Provide the [X, Y] coordinate of the cell's center where the given text is located.  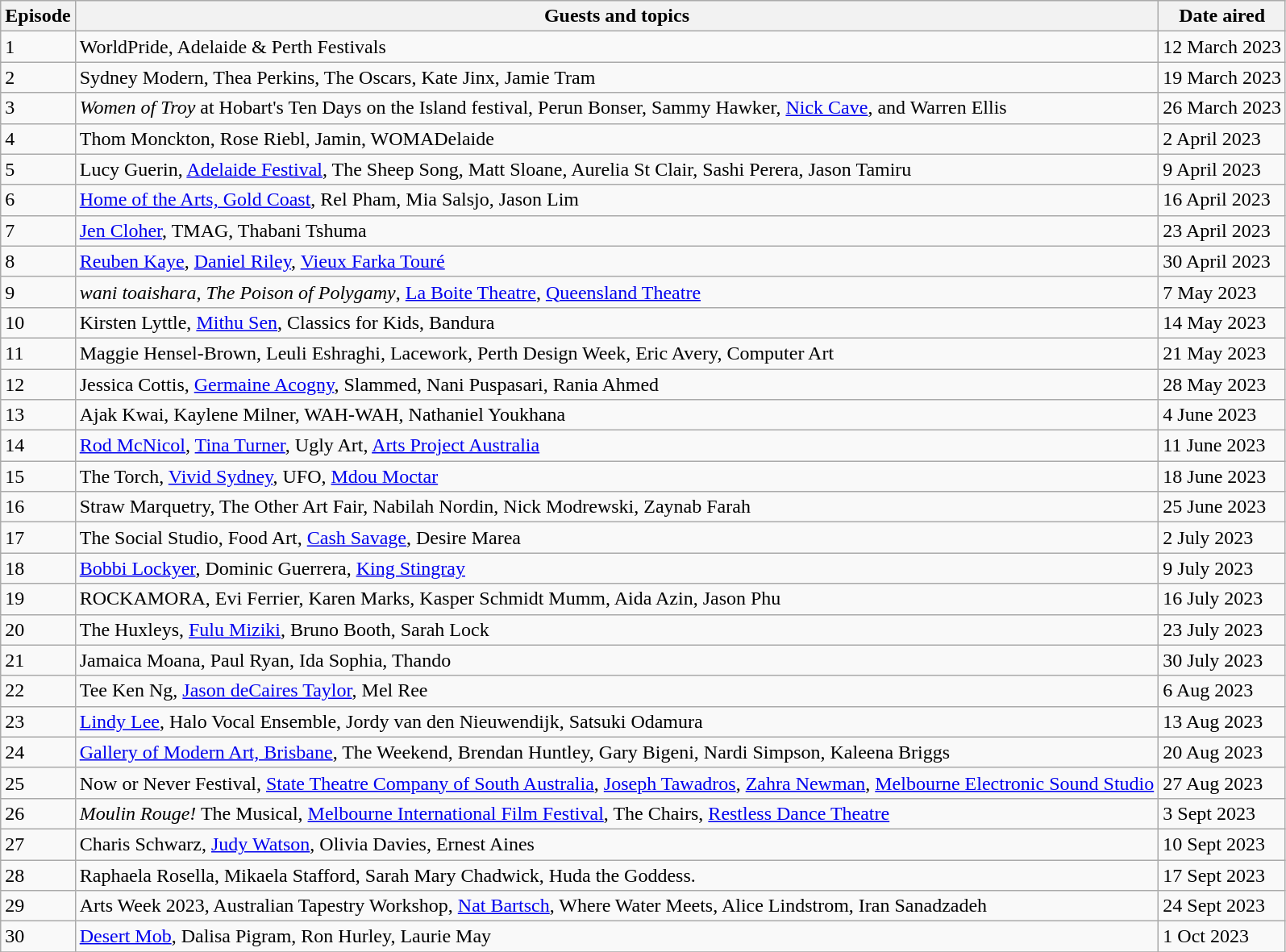
Lucy Guerin, Adelaide Festival, The Sheep Song, Matt Sloane, Aurelia St Clair, Sashi Perera, Jason Tamiru [617, 169]
10 [38, 322]
Reuben Kaye, Daniel Riley, Vieux Farka Touré [617, 261]
Charis Schwarz, Judy Watson, Olivia Davies, Ernest Aines [617, 844]
22 [38, 691]
16 [38, 507]
Desert Mob, Dalisa Pigram, Ron Hurley, Laurie May [617, 937]
Sydney Modern, Thea Perkins, The Oscars, Kate Jinx, Jamie Tram [617, 77]
Lindy Lee, Halo Vocal Ensemble, Jordy van den Nieuwendijk, Satsuki Odamura [617, 721]
28 May 2023 [1222, 385]
Rod McNicol, Tina Turner, Ugly Art, Arts Project Australia [617, 446]
18 June 2023 [1222, 476]
12 [38, 385]
21 May 2023 [1222, 353]
2 April 2023 [1222, 139]
Raphaela Rosella, Mikaela Stafford, Sarah Mary Chadwick, Huda the Goddess. [617, 875]
Home of the Arts, Gold Coast, Rel Pham, Mia Salsjo, Jason Lim [617, 200]
Gallery of Modern Art, Brisbane, The Weekend, Brendan Huntley, Gary Bigeni, Nardi Simpson, Kaleena Briggs [617, 752]
2 [38, 77]
24 Sept 2023 [1222, 906]
9 July 2023 [1222, 568]
4 June 2023 [1222, 415]
WorldPride, Adelaide & Perth Festivals [617, 47]
12 March 2023 [1222, 47]
27 [38, 844]
14 [38, 446]
20 Aug 2023 [1222, 752]
5 [38, 169]
2 July 2023 [1222, 538]
Women of Troy at Hobart's Ten Days on the Island festival, Perun Bonser, Sammy Hawker, Nick Cave, and Warren Ellis [617, 108]
Jessica Cottis, Germaine Acogny, Slammed, Nani Puspasari, Rania Ahmed [617, 385]
Tee Ken Ng, Jason deCaires Taylor, Mel Ree [617, 691]
11 June 2023 [1222, 446]
20 [38, 630]
Maggie Hensel-Brown, Leuli Eshraghi, Lacework, Perth Design Week, Eric Avery, Computer Art [617, 353]
Ajak Kwai, Kaylene Milner, WAH-WAH, Nathaniel Youkhana [617, 415]
30 April 2023 [1222, 261]
3 Sept 2023 [1222, 813]
9 April 2023 [1222, 169]
Date aired [1222, 16]
23 July 2023 [1222, 630]
9 [38, 292]
Straw Marquetry, The Other Art Fair, Nabilah Nordin, Nick Modrewski, Zaynab Farah [617, 507]
Moulin Rouge! The Musical, Melbourne International Film Festival, The Chairs, Restless Dance Theatre [617, 813]
17 Sept 2023 [1222, 875]
8 [38, 261]
30 [38, 937]
13 Aug 2023 [1222, 721]
24 [38, 752]
15 [38, 476]
11 [38, 353]
Bobbi Lockyer, Dominic Guerrera, King Stingray [617, 568]
16 April 2023 [1222, 200]
18 [38, 568]
Arts Week 2023, Australian Tapestry Workshop, Nat Bartsch, Where Water Meets, Alice Lindstrom, Iran Sanadzadeh [617, 906]
The Huxleys, Fulu Miziki, Bruno Booth, Sarah Lock [617, 630]
Kirsten Lyttle, Mithu Sen, Classics for Kids, Bandura [617, 322]
13 [38, 415]
23 April 2023 [1222, 231]
7 [38, 231]
Guests and topics [617, 16]
25 June 2023 [1222, 507]
29 [38, 906]
19 March 2023 [1222, 77]
26 March 2023 [1222, 108]
28 [38, 875]
16 July 2023 [1222, 599]
7 May 2023 [1222, 292]
ROCKAMORA, Evi Ferrier, Karen Marks, Kasper Schmidt Mumm, Aida Azin, Jason Phu [617, 599]
14 May 2023 [1222, 322]
Jamaica Moana, Paul Ryan, Ida Sophia, Thando [617, 660]
Episode [38, 16]
Jen Cloher, TMAG, Thabani Tshuma [617, 231]
17 [38, 538]
1 [38, 47]
19 [38, 599]
The Social Studio, Food Art, Cash Savage, Desire Marea [617, 538]
4 [38, 139]
23 [38, 721]
3 [38, 108]
10 Sept 2023 [1222, 844]
27 Aug 2023 [1222, 783]
Now or Never Festival, State Theatre Company of South Australia, Joseph Tawadros, Zahra Newman, Melbourne Electronic Sound Studio [617, 783]
1 Oct 2023 [1222, 937]
Thom Monckton, Rose Riebl, Jamin, WOMADelaide [617, 139]
26 [38, 813]
The Torch, Vivid Sydney, UFO, Mdou Moctar [617, 476]
25 [38, 783]
21 [38, 660]
wani toaishara, The Poison of Polygamy, La Boite Theatre, Queensland Theatre [617, 292]
6 Aug 2023 [1222, 691]
6 [38, 200]
30 July 2023 [1222, 660]
